Determine the [x, y] coordinate at the center of the cell enclosing the given text.  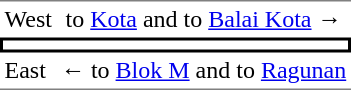
to Kota and to Balai Kota → [203, 19]
East [28, 71]
West [28, 19]
← to Blok M and to Ragunan [203, 71]
